Identify which cell holds the provided text, then report its [x, y] central coordinate. 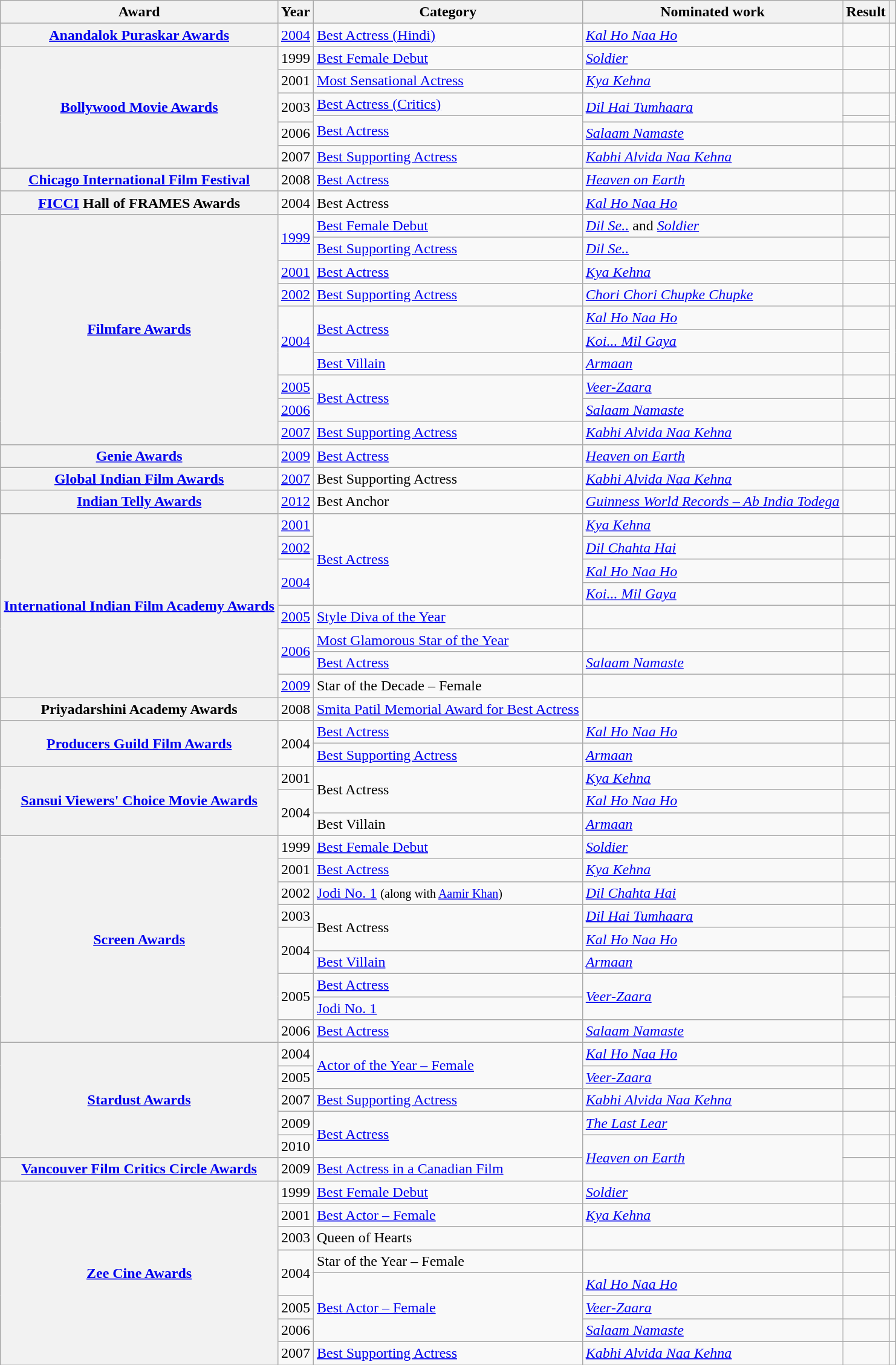
Dil Se.. and Soldier [712, 225]
Style Diva of the Year [447, 617]
Filmfare Awards [139, 329]
Best Actress in a Canadian Film [447, 1169]
Category [447, 12]
Chori Chori Chupke Chupke [712, 295]
Bollywood Movie Awards [139, 108]
Star of the Year – Female [447, 1261]
FICCI Hall of FRAMES Awards [139, 203]
2012 [295, 502]
Genie Awards [139, 456]
2010 [295, 1146]
Smita Patil Memorial Award for Best Actress [447, 709]
Actor of the Year – Female [447, 1066]
Priyadarshini Academy Awards [139, 709]
The Last Lear [712, 1123]
Nominated work [712, 12]
Guinness World Records – Ab India Todega [712, 502]
Producers Guild Film Awards [139, 744]
Best Actress (Critics) [447, 104]
Award [139, 12]
Stardust Awards [139, 1100]
Indian Telly Awards [139, 502]
Result [866, 12]
Best Actress (Hindi) [447, 35]
Best Anchor [447, 502]
Screen Awards [139, 939]
Queen of Hearts [447, 1238]
Sansui Viewers' Choice Movie Awards [139, 801]
Year [295, 12]
Anandalok Puraskar Awards [139, 35]
International Indian Film Academy Awards [139, 605]
Jodi No. 1 (along with Aamir Khan) [447, 893]
Zee Cine Awards [139, 1273]
Star of the Decade – Female [447, 686]
Global Indian Film Awards [139, 479]
Jodi No. 1 [447, 1008]
Dil Se.. [712, 248]
Chicago International Film Festival [139, 180]
Most Glamorous Star of the Year [447, 640]
Vancouver Film Critics Circle Awards [139, 1169]
Most Sensational Actress [447, 81]
